Find where the given text appears and provide that cell's center as [X, Y] coordinate. 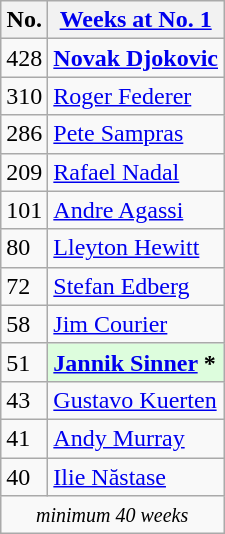
Gustavo Kuerten [136, 400]
58 [24, 324]
No. [24, 20]
Jim Courier [136, 324]
80 [24, 248]
43 [24, 400]
Andy Murray [136, 438]
Lleyton Hewitt [136, 248]
51 [24, 362]
Pete Sampras [136, 134]
Stefan Edberg [136, 286]
101 [24, 210]
72 [24, 286]
Rafael Nadal [136, 172]
286 [24, 134]
Andre Agassi [136, 210]
40 [24, 477]
310 [24, 96]
Novak Djokovic [136, 58]
minimum 40 weeks [112, 515]
209 [24, 172]
Ilie Năstase [136, 477]
Weeks at No. 1 [136, 20]
Roger Federer [136, 96]
41 [24, 438]
428 [24, 58]
Jannik Sinner * [136, 362]
